Provide the (X, Y) coordinate of the cell's center where the given text is located.  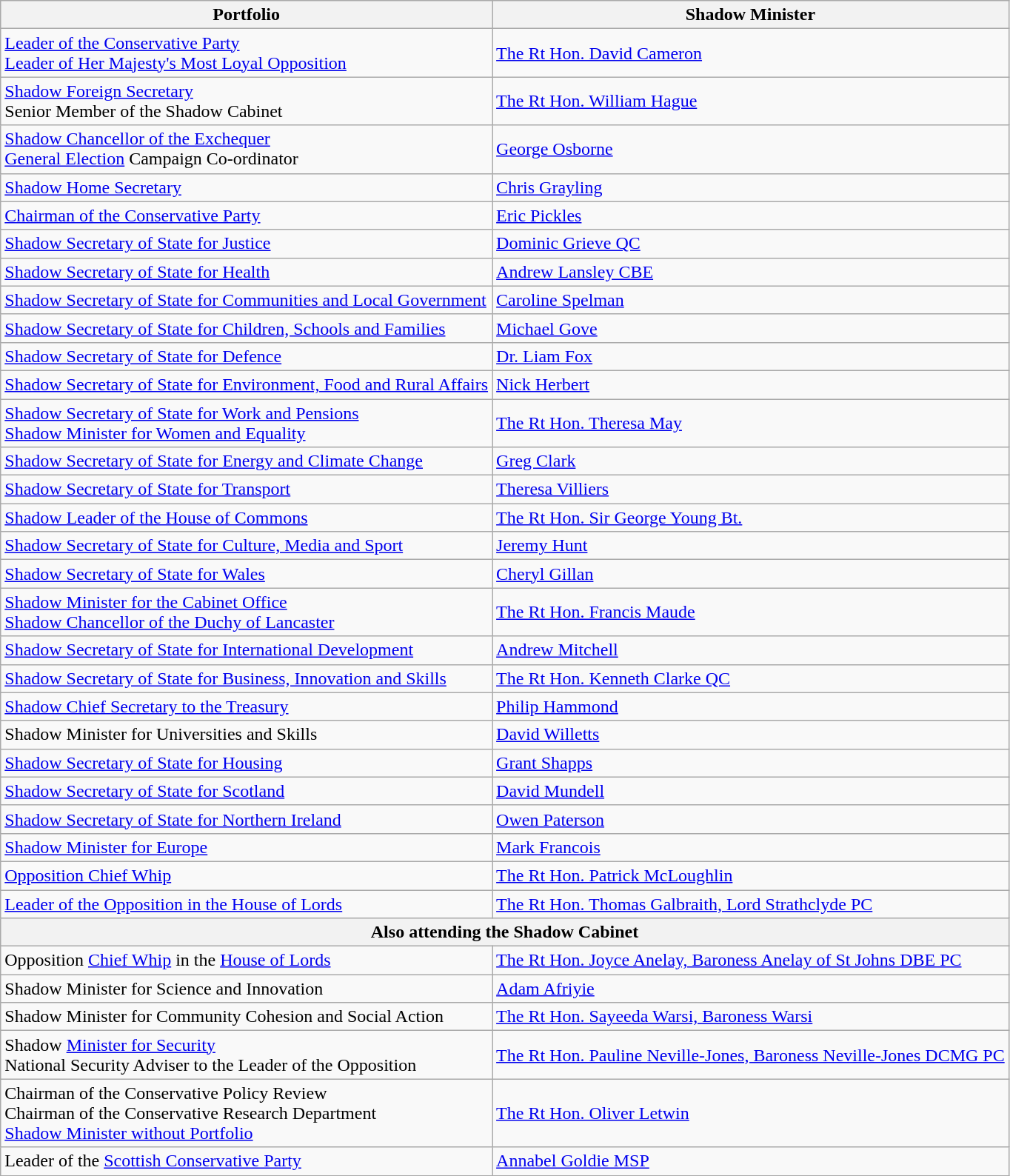
Chairman of the Conservative Policy ReviewChairman of the Conservative Research DepartmentShadow Minister without Portfolio (247, 1113)
Shadow Minister (751, 15)
George Osborne (751, 150)
Shadow Secretary of State for Work and PensionsShadow Minister for Women and Equality (247, 422)
Shadow Secretary of State for Business, Innovation and Skills (247, 678)
The Rt Hon. Kenneth Clarke QC (751, 678)
Nick Herbert (751, 384)
Andrew Mitchell (751, 650)
Shadow Secretary of State for Energy and Climate Change (247, 461)
Shadow Minister for SecurityNational Security Adviser to the Leader of the Opposition (247, 1055)
Eric Pickles (751, 216)
Shadow Leader of the House of Commons (247, 518)
Leader of the Opposition in the House of Lords (247, 904)
Greg Clark (751, 461)
Shadow Secretary of State for International Development (247, 650)
Theresa Villiers (751, 490)
David Willetts (751, 735)
Annabel Goldie MSP (751, 1161)
Grant Shapps (751, 763)
Also attending the Shadow Cabinet (505, 932)
Philip Hammond (751, 706)
Michael Gove (751, 328)
Shadow Secretary of State for Culture, Media and Sport (247, 546)
Shadow Home Secretary (247, 187)
Shadow Secretary of State for Children, Schools and Families (247, 328)
Shadow Secretary of State for Environment, Food and Rural Affairs (247, 384)
The Rt Hon. Oliver Letwin (751, 1113)
Shadow Secretary of State for Justice (247, 244)
Andrew Lansley CBE (751, 272)
Dr. Liam Fox (751, 356)
Shadow Secretary of State for Northern Ireland (247, 819)
Portfolio (247, 15)
David Mundell (751, 791)
Opposition Chief Whip (247, 875)
Cheryl Gillan (751, 574)
Dominic Grieve QC (751, 244)
Shadow Secretary of State for Housing (247, 763)
The Rt Hon. David Cameron (751, 53)
The Rt Hon. Joyce Anelay, Baroness Anelay of St Johns DBE PC (751, 960)
The Rt Hon. Francis Maude (751, 612)
The Rt Hon. Theresa May (751, 422)
Mark Francois (751, 847)
Shadow Minister for Community Cohesion and Social Action (247, 1017)
Jeremy Hunt (751, 546)
Opposition Chief Whip in the House of Lords (247, 960)
Shadow Chief Secretary to the Treasury (247, 706)
Shadow Secretary of State for Communities and Local Government (247, 300)
Shadow Chancellor of the ExchequerGeneral Election Campaign Co-ordinator (247, 150)
Shadow Secretary of State for Scotland (247, 791)
Caroline Spelman (751, 300)
Shadow Minister for the Cabinet OfficeShadow Chancellor of the Duchy of Lancaster (247, 612)
The Rt Hon. Thomas Galbraith, Lord Strathclyde PC (751, 904)
Leader of the Scottish Conservative Party (247, 1161)
Owen Paterson (751, 819)
The Rt Hon. Patrick McLoughlin (751, 875)
Shadow Minister for Science and Innovation (247, 989)
Chris Grayling (751, 187)
Leader of the Conservative PartyLeader of Her Majesty's Most Loyal Opposition (247, 53)
Shadow Secretary of State for Defence (247, 356)
Shadow Minister for Europe (247, 847)
The Rt Hon. Sir George Young Bt. (751, 518)
Adam Afriyie (751, 989)
Shadow Secretary of State for Health (247, 272)
The Rt Hon. Sayeeda Warsi, Baroness Warsi (751, 1017)
The Rt Hon. William Hague (751, 101)
The Rt Hon. Pauline Neville-Jones, Baroness Neville-Jones DCMG PC (751, 1055)
Shadow Foreign SecretarySenior Member of the Shadow Cabinet (247, 101)
Shadow Secretary of State for Transport (247, 490)
Shadow Secretary of State for Wales (247, 574)
Shadow Minister for Universities and Skills (247, 735)
Chairman of the Conservative Party (247, 216)
